For the text-containing cell, return its midpoint in [x, y] coordinate format. 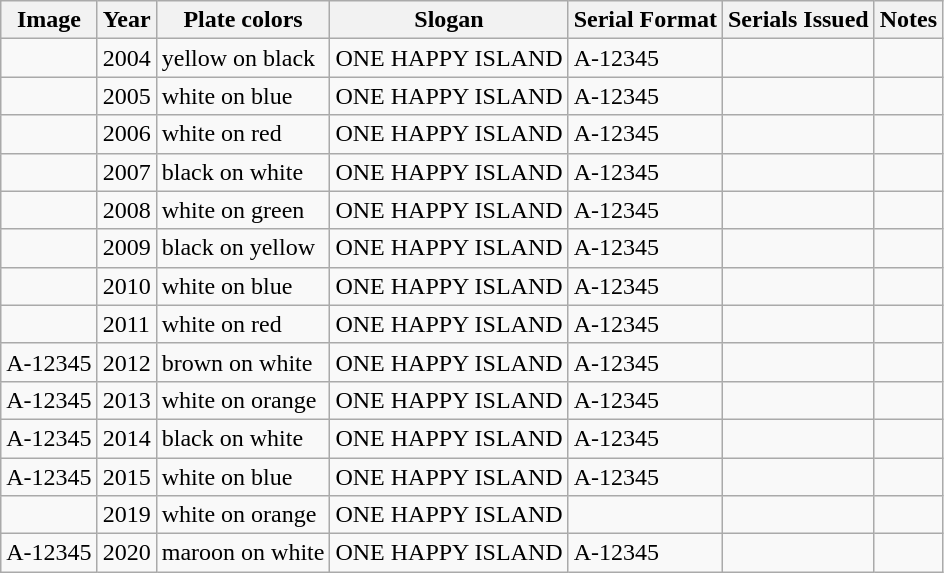
2009 [126, 248]
2008 [126, 210]
yellow on black [243, 58]
Serial Format [645, 20]
2010 [126, 286]
Year [126, 20]
Plate colors [243, 20]
2004 [126, 58]
2005 [126, 96]
2020 [126, 553]
black on yellow [243, 248]
2011 [126, 324]
2019 [126, 515]
Slogan [449, 20]
2014 [126, 438]
maroon on white [243, 553]
2007 [126, 172]
2012 [126, 362]
2015 [126, 477]
Notes [908, 20]
2013 [126, 400]
brown on white [243, 362]
Image [49, 20]
2006 [126, 134]
Serials Issued [798, 20]
white on green [243, 210]
